Detect which cell encompasses the target text, then output its [X, Y] center coordinate. 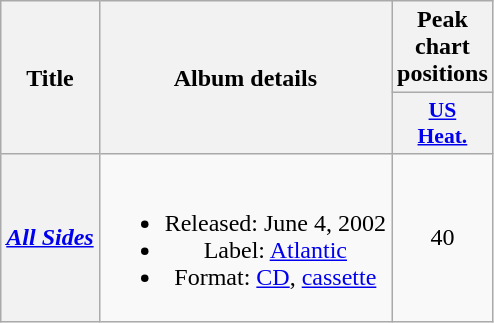
USHeat. [443, 124]
Released: June 4, 2002Label: AtlanticFormat: CD, cassette [245, 238]
All Sides [50, 238]
Title [50, 78]
Peak chart positions [443, 47]
Album details [245, 78]
40 [443, 238]
